Find where the given text appears and provide that cell's center as [X, Y] coordinate. 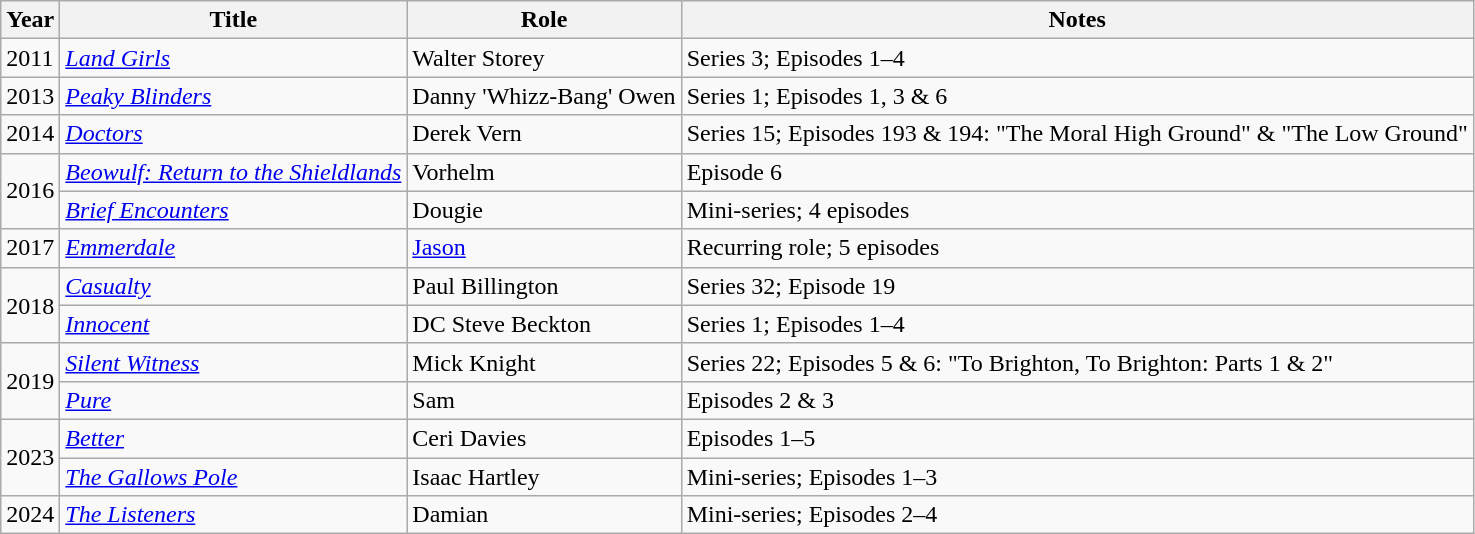
Ceri Davies [544, 438]
Doctors [234, 134]
Paul Billington [544, 286]
Brief Encounters [234, 210]
Episodes 2 & 3 [1077, 400]
Innocent [234, 324]
Pure [234, 400]
Emmerdale [234, 248]
Land Girls [234, 58]
Beowulf: Return to the Shieldlands [234, 172]
2023 [30, 457]
Casualty [234, 286]
Vorhelm [544, 172]
Danny 'Whizz-Bang' Owen [544, 96]
2024 [30, 515]
Better [234, 438]
Recurring role; 5 episodes [1077, 248]
Series 32; Episode 19 [1077, 286]
2013 [30, 96]
Series 1; Episodes 1, 3 & 6 [1077, 96]
Isaac Hartley [544, 477]
Series 3; Episodes 1–4 [1077, 58]
The Listeners [234, 515]
The Gallows Pole [234, 477]
Title [234, 20]
2018 [30, 305]
Dougie [544, 210]
Jason [544, 248]
2011 [30, 58]
2019 [30, 381]
Series 1; Episodes 1–4 [1077, 324]
Notes [1077, 20]
Derek Vern [544, 134]
Mini-series; 4 episodes [1077, 210]
Damian [544, 515]
Mick Knight [544, 362]
Series 15; Episodes 193 & 194: "The Moral High Ground" & "The Low Ground" [1077, 134]
DC Steve Beckton [544, 324]
Episodes 1–5 [1077, 438]
Silent Witness [234, 362]
2014 [30, 134]
Peaky Blinders [234, 96]
Mini-series; Episodes 2–4 [1077, 515]
2016 [30, 191]
Sam [544, 400]
Episode 6 [1077, 172]
2017 [30, 248]
Year [30, 20]
Mini-series; Episodes 1–3 [1077, 477]
Series 22; Episodes 5 & 6: "To Brighton, To Brighton: Parts 1 & 2" [1077, 362]
Walter Storey [544, 58]
Role [544, 20]
